Search for the cell housing the specified text and yield its (x, y) center coordinate. 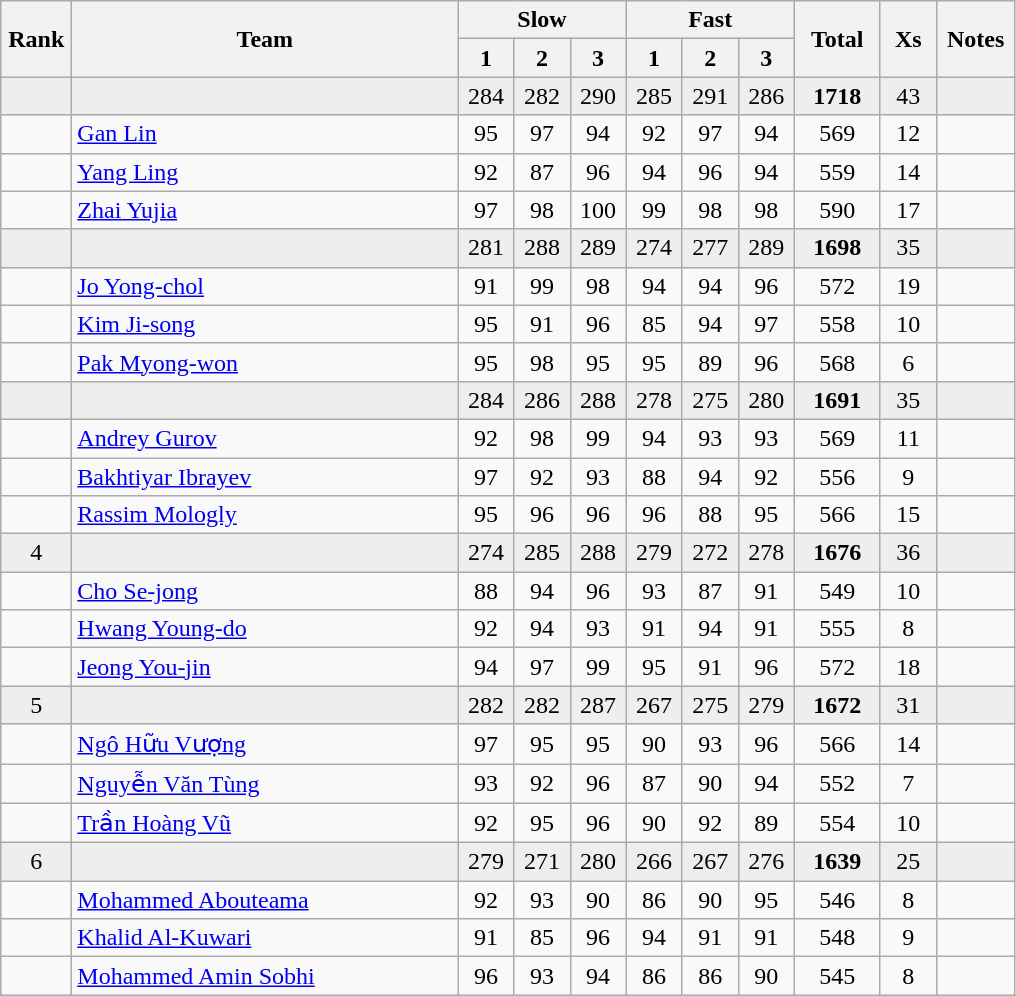
558 (837, 324)
548 (837, 938)
31 (908, 705)
555 (837, 629)
Fast (710, 20)
1672 (837, 705)
Kim Ji-song (265, 324)
559 (837, 172)
1698 (837, 248)
Xs (908, 39)
17 (908, 210)
Rassim Mologly (265, 515)
Hwang Young-do (265, 629)
549 (837, 591)
552 (837, 784)
545 (837, 976)
1676 (837, 553)
568 (837, 362)
287 (598, 705)
Ngô Hữu Vượng (265, 744)
Total (837, 39)
272 (710, 553)
11 (908, 438)
Gan Lin (265, 134)
Khalid Al-Kuwari (265, 938)
554 (837, 823)
271 (542, 862)
291 (710, 96)
Rank (36, 39)
12 (908, 134)
277 (710, 248)
15 (908, 515)
1718 (837, 96)
Slow (542, 20)
Mohammed Abouteama (265, 900)
276 (766, 862)
7 (908, 784)
1639 (837, 862)
290 (598, 96)
266 (654, 862)
Yang Ling (265, 172)
36 (908, 553)
Jeong You-jin (265, 667)
Trần Hoàng Vũ (265, 823)
100 (598, 210)
5 (36, 705)
Team (265, 39)
Pak Myong-won (265, 362)
590 (837, 210)
1691 (837, 400)
Notes (976, 39)
281 (486, 248)
18 (908, 667)
Andrey Gurov (265, 438)
Bakhtiyar Ibrayev (265, 477)
Jo Yong-chol (265, 286)
Cho Se-jong (265, 591)
25 (908, 862)
Zhai Yujia (265, 210)
4 (36, 553)
19 (908, 286)
Mohammed Amin Sobhi (265, 976)
546 (837, 900)
556 (837, 477)
Nguyễn Văn Tùng (265, 784)
43 (908, 96)
